Output the (X, Y) coordinate of the center of the cell containing the given text.  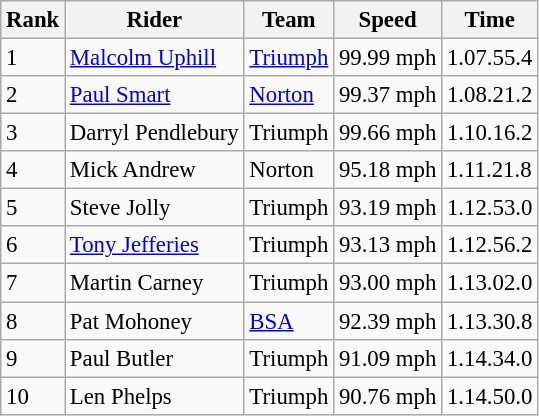
1.12.53.0 (490, 208)
93.00 mph (388, 283)
Steve Jolly (155, 208)
8 (33, 321)
2 (33, 95)
1.11.21.8 (490, 170)
Pat Mohoney (155, 321)
Team (289, 20)
1.12.56.2 (490, 245)
99.99 mph (388, 58)
93.13 mph (388, 245)
99.66 mph (388, 133)
Malcolm Uphill (155, 58)
Mick Andrew (155, 170)
10 (33, 396)
1.13.30.8 (490, 321)
91.09 mph (388, 358)
Paul Smart (155, 95)
1.10.16.2 (490, 133)
BSA (289, 321)
1.14.50.0 (490, 396)
Paul Butler (155, 358)
7 (33, 283)
95.18 mph (388, 170)
Darryl Pendlebury (155, 133)
5 (33, 208)
6 (33, 245)
Len Phelps (155, 396)
3 (33, 133)
Speed (388, 20)
99.37 mph (388, 95)
90.76 mph (388, 396)
1.07.55.4 (490, 58)
Rider (155, 20)
Tony Jefferies (155, 245)
1.13.02.0 (490, 283)
4 (33, 170)
Time (490, 20)
1.08.21.2 (490, 95)
Rank (33, 20)
9 (33, 358)
1.14.34.0 (490, 358)
1 (33, 58)
93.19 mph (388, 208)
92.39 mph (388, 321)
Martin Carney (155, 283)
